Extract the [X, Y] coordinate from the center of the cell holding the provided text.  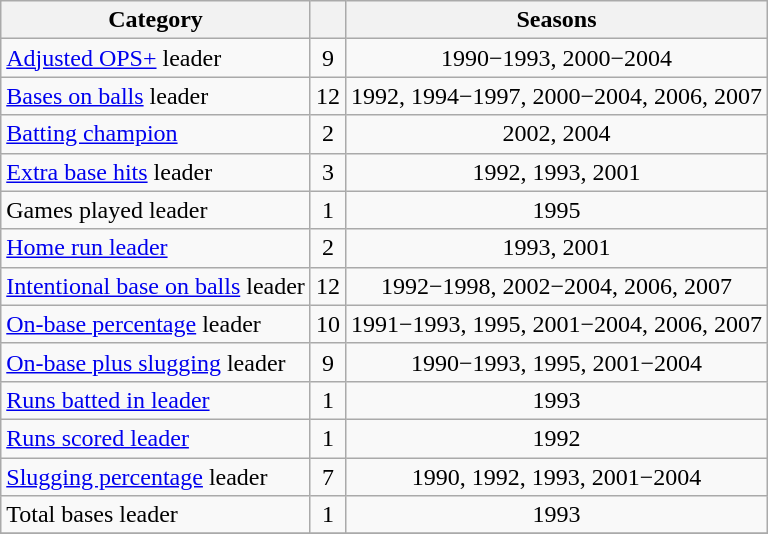
Batting champion [156, 134]
1991−1993, 1995, 2001−2004, 2006, 2007 [556, 324]
Extra base hits leader [156, 172]
Runs batted in leader [156, 400]
Category [156, 20]
Seasons [556, 20]
Total bases leader [156, 515]
1992, 1993, 2001 [556, 172]
On-base plus slugging leader [156, 362]
1990, 1992, 1993, 2001−2004 [556, 477]
Games played leader [156, 210]
On-base percentage leader [156, 324]
1990−1993, 1995, 2001−2004 [556, 362]
10 [328, 324]
Adjusted OPS+ leader [156, 58]
1993, 2001 [556, 248]
Slugging percentage leader [156, 477]
1990−1993, 2000−2004 [556, 58]
1992, 1994−1997, 2000−2004, 2006, 2007 [556, 96]
1995 [556, 210]
1992−1998, 2002−2004, 2006, 2007 [556, 286]
7 [328, 477]
3 [328, 172]
Home run leader [156, 248]
2002, 2004 [556, 134]
1992 [556, 438]
Intentional base on balls leader [156, 286]
Runs scored leader [156, 438]
Bases on balls leader [156, 96]
